Determine the [X, Y] coordinate at the center of the cell enclosing the given text.  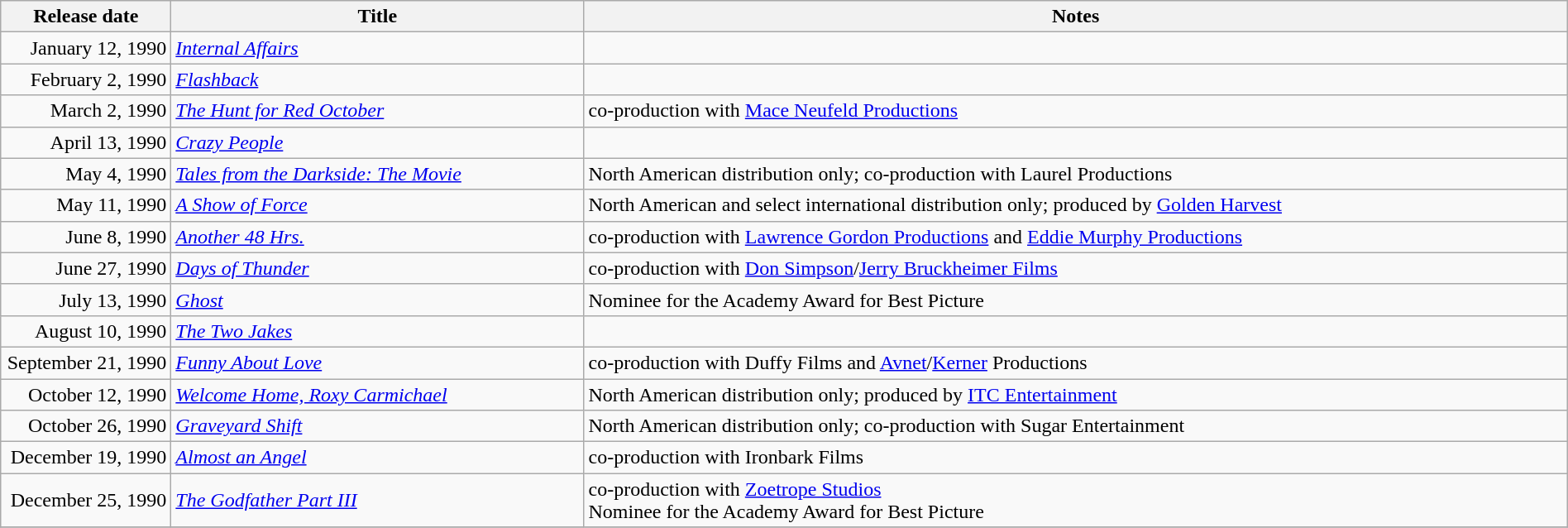
The Two Jakes [377, 331]
January 12, 1990 [86, 48]
July 13, 1990 [86, 300]
Funny About Love [377, 362]
May 4, 1990 [86, 174]
Welcome Home, Roxy Carmichael [377, 395]
co-production with Duffy Films and Avnet/Kerner Productions [1075, 362]
August 10, 1990 [86, 331]
May 11, 1990 [86, 205]
Another 48 Hrs. [377, 237]
December 25, 1990 [86, 500]
Ghost [377, 300]
co-production with Don Simpson/Jerry Bruckheimer Films [1075, 268]
Title [377, 17]
September 21, 1990 [86, 362]
October 26, 1990 [86, 426]
October 12, 1990 [86, 395]
The Godfather Part III [377, 500]
co-production with Lawrence Gordon Productions and Eddie Murphy Productions [1075, 237]
A Show of Force [377, 205]
Crazy People [377, 142]
Notes [1075, 17]
June 27, 1990 [86, 268]
co-production with Ironbark Films [1075, 458]
The Hunt for Red October [377, 111]
Flashback [377, 79]
Internal Affairs [377, 48]
Tales from the Darkside: The Movie [377, 174]
April 13, 1990 [86, 142]
co-production with Zoetrope StudiosNominee for the Academy Award for Best Picture [1075, 500]
February 2, 1990 [86, 79]
Nominee for the Academy Award for Best Picture [1075, 300]
June 8, 1990 [86, 237]
North American distribution only; produced by ITC Entertainment [1075, 395]
co-production with Mace Neufeld Productions [1075, 111]
Almost an Angel [377, 458]
Release date [86, 17]
North American distribution only; co-production with Laurel Productions [1075, 174]
December 19, 1990 [86, 458]
March 2, 1990 [86, 111]
Graveyard Shift [377, 426]
North American distribution only; co-production with Sugar Entertainment [1075, 426]
North American and select international distribution only; produced by Golden Harvest [1075, 205]
Days of Thunder [377, 268]
